From the cell containing the given text, extract its center point as [X, Y] coordinate. 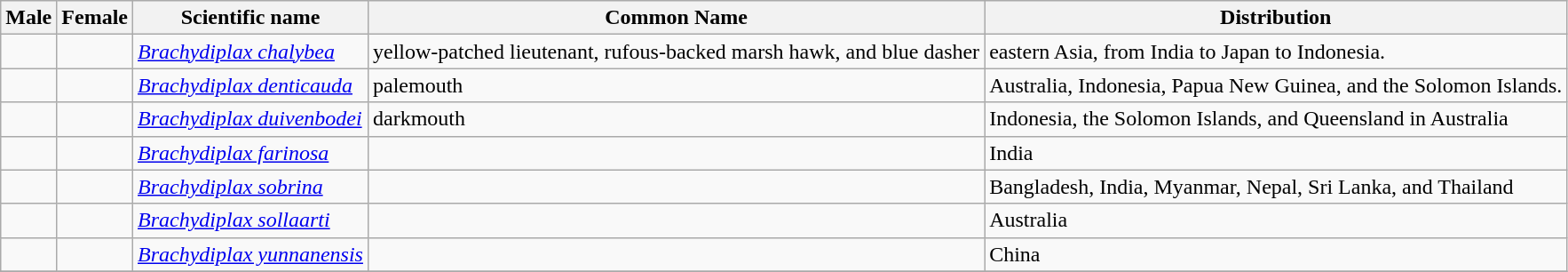
Brachydiplax duivenbodei [250, 119]
Female [95, 18]
Australia [1276, 220]
Australia, Indonesia, Papua New Guinea, and the Solomon Islands. [1276, 85]
Indonesia, the Solomon Islands, and Queensland in Australia [1276, 119]
Brachydiplax sobrina [250, 187]
India [1276, 153]
Brachydiplax sollaarti [250, 220]
eastern Asia, from India to Japan to Indonesia. [1276, 52]
Bangladesh, India, Myanmar, Nepal, Sri Lanka, and Thailand [1276, 187]
Brachydiplax yunnanensis [250, 254]
Scientific name [250, 18]
yellow-patched lieutenant, rufous-backed marsh hawk, and blue dasher [676, 52]
palemouth [676, 85]
China [1276, 254]
Common Name [676, 18]
Distribution [1276, 18]
Male [28, 18]
Brachydiplax farinosa [250, 153]
darkmouth [676, 119]
Brachydiplax denticauda [250, 85]
Brachydiplax chalybea [250, 52]
